Output the (X, Y) coordinate of the center of the cell containing the given text.  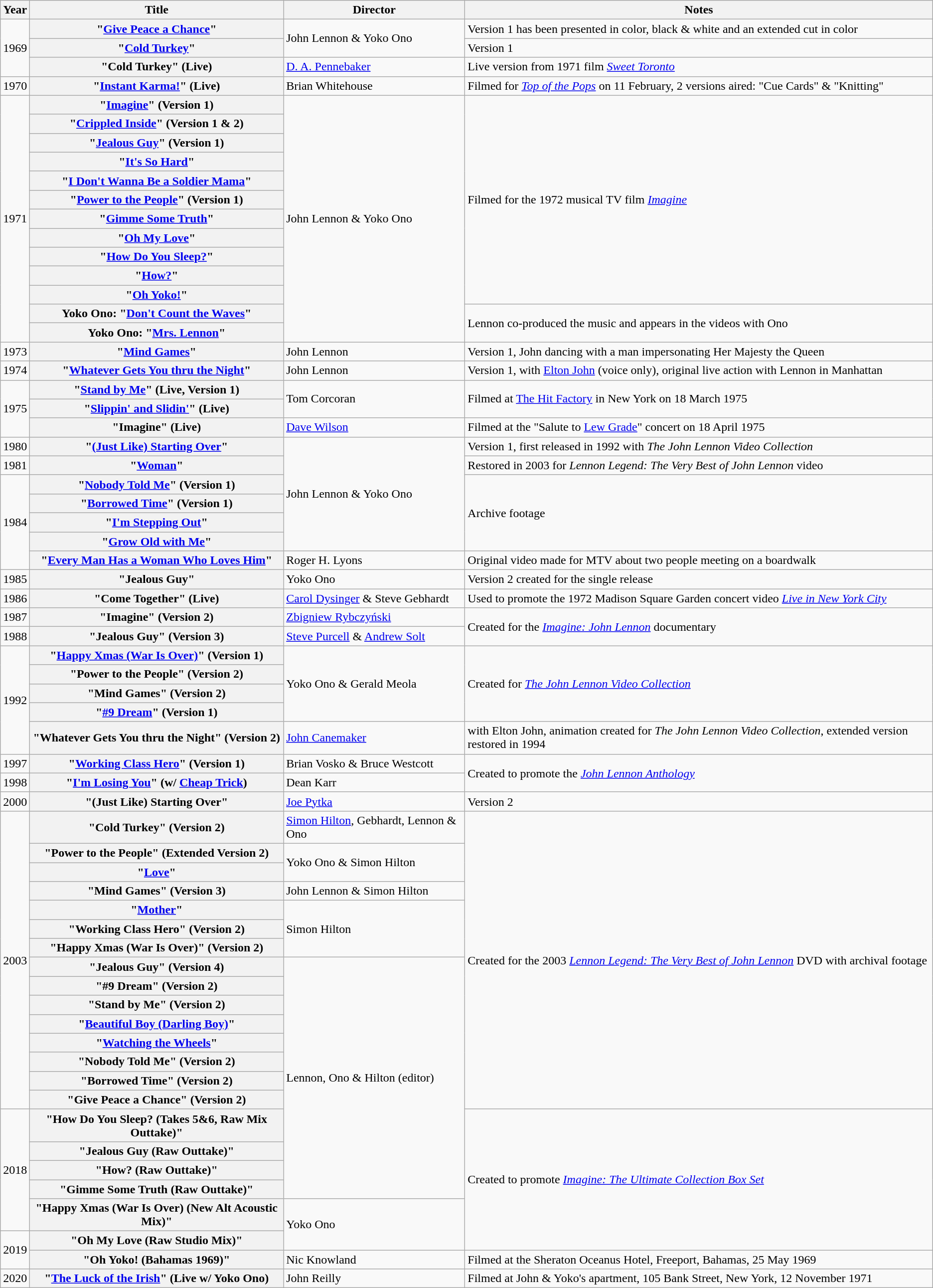
"Oh Yoko!" (156, 295)
Dave Wilson (374, 427)
"Happy Xmas (War Is Over) (New Alt Acoustic Mix)" (156, 1215)
Version 1, John dancing with a man impersonating Her Majesty the Queen (699, 352)
Brian Vosko & Bruce Westcott (374, 763)
Filmed at John & Yoko's apartment, 105 Bank Street, New York, 12 November 1971 (699, 1279)
with Elton John, animation created for The John Lennon Video Collection, extended version restored in 1994 (699, 738)
"It's So Hard" (156, 162)
D. A. Pennebaker (374, 67)
Yoko Ono: "Mrs. Lennon" (156, 333)
"I Don't Wanna Be a Soldier Mama" (156, 181)
Yoko Ono & Gerald Meola (374, 684)
"Slippin' and Slidin'" (Live) (156, 408)
Created for The John Lennon Video Collection (699, 684)
"Cold Turkey" (Version 2) (156, 827)
1970 (15, 86)
"Power to the People" (Extended Version 2) (156, 853)
2020 (15, 1279)
Carol Dysinger & Steve Gebhardt (374, 598)
"How? (Raw Outtake)" (156, 1170)
"Jealous Guy" (Version 4) (156, 967)
"Beautiful Boy (Darling Boy)" (156, 1024)
"Cold Turkey" (156, 48)
Used to promote the 1972 Madison Square Garden concert video Live in New York City (699, 598)
Notes (699, 10)
"Jealous Guy" (Version 3) (156, 636)
Filmed for Top of the Pops on 11 February, 2 versions aired: "Cue Cards" & "Knitting" (699, 86)
"Imagine" (Version 2) (156, 617)
"Happy Xmas (War Is Over)" (Version 1) (156, 655)
"#9 Dream" (Version 1) (156, 712)
Lennon, Ono & Hilton (editor) (374, 1078)
"Power to the People" (Version 1) (156, 199)
Title (156, 10)
"Watching the Wheels" (156, 1043)
"Grow Old with Me" (156, 541)
Nic Knowland (374, 1260)
1986 (15, 598)
"Stand by Me" (Version 2) (156, 1005)
"Nobody Told Me" (Version 1) (156, 484)
"Love" (156, 872)
Zbigniew Rybczyński (374, 617)
Brian Whitehouse (374, 86)
1984 (15, 522)
"Power to the People" (Version 2) (156, 674)
"Imagine" (Version 1) (156, 105)
Version 1, first released in 1992 with The John Lennon Video Collection (699, 446)
"Stand by Me" (Live, Version 1) (156, 389)
Yoko Ono: "Don't Count the Waves" (156, 314)
"Mind Games" (156, 352)
Restored in 2003 for Lennon Legend: The Very Best of John Lennon video (699, 465)
Filmed at the "Salute to Lew Grade" concert on 18 April 1975 (699, 427)
John Canemaker (374, 738)
"Crippled Inside" (Version 1 & 2) (156, 124)
"Oh My Love (Raw Studio Mix)" (156, 1241)
1992 (15, 700)
Version 1 has been presented in color, black & white and an extended cut in color (699, 29)
"How Do You Sleep? (Takes 5&6, Raw Mix Outtake)" (156, 1125)
"The Luck of the Irish" (Live w/ Yoko Ono) (156, 1279)
Filmed at the Sheraton Oceanus Hotel, Freeport, Bahamas, 25 May 1969 (699, 1260)
Created to promote the John Lennon Anthology (699, 773)
2003 (15, 960)
"I'm Losing You" (w/ Cheap Trick) (156, 782)
"Jealous Guy (Raw Outtake)" (156, 1151)
"Cold Turkey" (Live) (156, 67)
"Whatever Gets You thru the Night" (Version 2) (156, 738)
"Happy Xmas (War Is Over)" (Version 2) (156, 948)
1988 (15, 636)
Filmed for the 1972 musical TV film Imagine (699, 199)
Joe Pytka (374, 801)
"Give Peace a Chance" (156, 29)
Roger H. Lyons (374, 560)
Created to promote Imagine: The Ultimate Collection Box Set (699, 1179)
"Gimme Some Truth" (156, 218)
2018 (15, 1170)
2019 (15, 1250)
Year (15, 10)
Version 1 (699, 48)
1981 (15, 465)
Director (374, 10)
"Working Class Hero" (Version 2) (156, 929)
1969 (15, 48)
1975 (15, 408)
2000 (15, 801)
1973 (15, 352)
Created for the 2003 Lennon Legend: The Very Best of John Lennon DVD with archival footage (699, 960)
Steve Purcell & Andrew Solt (374, 636)
Original video made for MTV about two people meeting on a boardwalk (699, 560)
1998 (15, 782)
"Oh My Love" (156, 238)
"#9 Dream" (Version 2) (156, 986)
Filmed at The Hit Factory in New York on 18 March 1975 (699, 399)
1987 (15, 617)
Lennon co-produced the music and appears in the videos with Ono (699, 323)
John Lennon & Simon Hilton (374, 891)
"Instant Karma!" (Live) (156, 86)
Created for the Imagine: John Lennon documentary (699, 627)
"How Do You Sleep?" (156, 257)
"Oh Yoko! (Bahamas 1969)" (156, 1260)
"Give Peace a Chance" (Version 2) (156, 1100)
Yoko Ono & Simon Hilton (374, 862)
"Mind Games" (Version 2) (156, 693)
Simon Hilton (374, 929)
"Imagine" (Live) (156, 427)
"Jealous Guy" (156, 579)
"Nobody Told Me" (Version 2) (156, 1062)
"Whatever Gets You thru the Night" (156, 370)
John Reilly (374, 1279)
"Come Together" (Live) (156, 598)
"Borrowed Time" (Version 1) (156, 503)
"Mind Games" (Version 3) (156, 891)
"Working Class Hero" (Version 1) (156, 763)
"Every Man Has a Woman Who Loves Him" (156, 560)
"Borrowed Time" (Version 2) (156, 1081)
Tom Corcoran (374, 399)
"Mother" (156, 910)
Version 2 created for the single release (699, 579)
Archive footage (699, 513)
"Jealous Guy" (Version 1) (156, 143)
"How?" (156, 276)
1997 (15, 763)
1971 (15, 218)
Dean Karr (374, 782)
"Gimme Some Truth (Raw Outtake)" (156, 1189)
"Woman" (156, 465)
Version 2 (699, 801)
1974 (15, 370)
1985 (15, 579)
"I'm Stepping Out" (156, 522)
Version 1, with Elton John (voice only), original live action with Lennon in Manhattan (699, 370)
Simon Hilton, Gebhardt, Lennon & Ono (374, 827)
1980 (15, 446)
Live version from 1971 film Sweet Toronto (699, 67)
